Return the [X, Y] coordinate for the center point of the cell that contains the specified text.  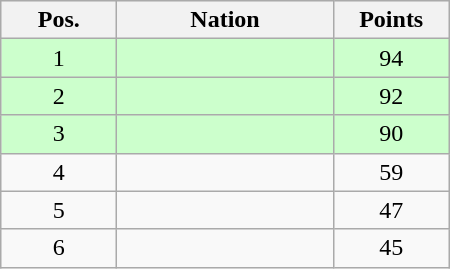
Pos. [59, 20]
45 [391, 248]
6 [59, 248]
4 [59, 172]
47 [391, 210]
3 [59, 134]
59 [391, 172]
90 [391, 134]
Nation [225, 20]
92 [391, 96]
5 [59, 210]
94 [391, 58]
1 [59, 58]
2 [59, 96]
Points [391, 20]
